Determine the (x, y) coordinate at the center of the cell enclosing the given text.  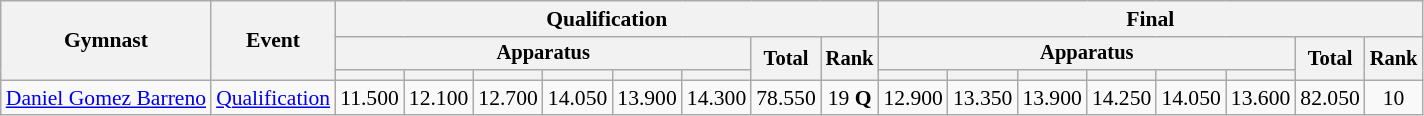
19 Q (850, 98)
12.900 (912, 98)
10 (1394, 98)
14.250 (1122, 98)
Daniel Gomez Barreno (106, 98)
11.500 (370, 98)
78.550 (786, 98)
12.700 (508, 98)
14.300 (716, 98)
Final (1150, 19)
82.050 (1330, 98)
Event (273, 40)
Gymnast (106, 40)
13.600 (1260, 98)
13.350 (982, 98)
12.100 (438, 98)
